From the cell containing the given text, extract its center point as (x, y) coordinate. 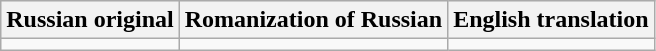
Russian original (90, 20)
Romanization of Russian (313, 20)
English translation (551, 20)
